Locate the cell with the specified text and output its [X, Y] center coordinate. 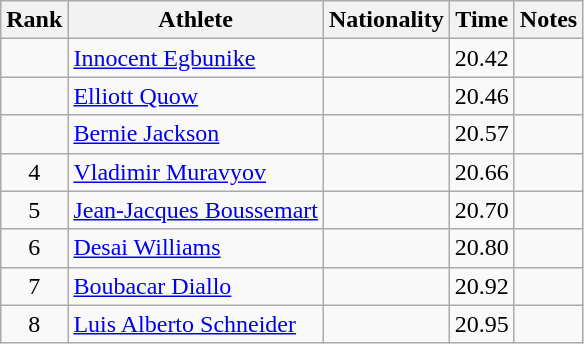
20.80 [482, 248]
Vladimir Muravyov [196, 172]
Elliott Quow [196, 96]
6 [34, 248]
20.95 [482, 324]
5 [34, 210]
7 [34, 286]
Jean-Jacques Boussemart [196, 210]
Athlete [196, 20]
Luis Alberto Schneider [196, 324]
Bernie Jackson [196, 134]
20.57 [482, 134]
Notes [548, 20]
4 [34, 172]
20.70 [482, 210]
8 [34, 324]
Boubacar Diallo [196, 286]
Nationality [387, 20]
20.66 [482, 172]
20.92 [482, 286]
Innocent Egbunike [196, 58]
20.42 [482, 58]
Time [482, 20]
Rank [34, 20]
20.46 [482, 96]
Desai Williams [196, 248]
